Capture the cell that displays the provided text and extract its (x, y) central coordinate. 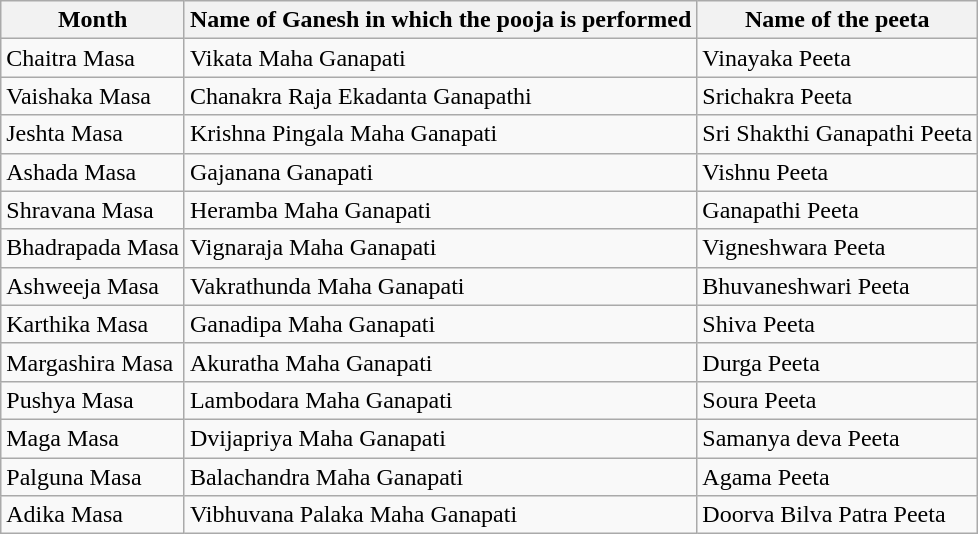
Shiva Peeta (838, 324)
Name of Ganesh in which the pooja is performed (440, 20)
Balachandra Maha Ganapati (440, 477)
Maga Masa (93, 438)
Gajanana Ganapati (440, 172)
Karthika Masa (93, 324)
Krishna Pingala Maha Ganapati (440, 134)
Chanakra Raja Ekadanta Ganapathi (440, 96)
Vignaraja Maha Ganapati (440, 248)
Month (93, 20)
Shravana Masa (93, 210)
Sri Shakthi Ganapathi Peeta (838, 134)
Palguna Masa (93, 477)
Dvijapriya Maha Ganapati (440, 438)
Ganadipa Maha Ganapati (440, 324)
Margashira Masa (93, 362)
Soura Peeta (838, 400)
Jeshta Masa (93, 134)
Vakrathunda Maha Ganapati (440, 286)
Heramba Maha Ganapati (440, 210)
Vikata Maha Ganapati (440, 58)
Ashada Masa (93, 172)
Vaishaka Masa (93, 96)
Vibhuvana Palaka Maha Ganapati (440, 515)
Adika Masa (93, 515)
Bhuvaneshwari Peeta (838, 286)
Name of the peeta (838, 20)
Srichakra Peeta (838, 96)
Chaitra Masa (93, 58)
Vinayaka Peeta (838, 58)
Ashweeja Masa (93, 286)
Durga Peeta (838, 362)
Ganapathi Peeta (838, 210)
Agama Peeta (838, 477)
Doorva Bilva Patra Peeta (838, 515)
Vishnu Peeta (838, 172)
Akuratha Maha Ganapati (440, 362)
Samanya deva Peeta (838, 438)
Pushya Masa (93, 400)
Bhadrapada Masa (93, 248)
Lambodara Maha Ganapati (440, 400)
Vigneshwara Peeta (838, 248)
